For the text-containing cell, return its midpoint in [x, y] coordinate format. 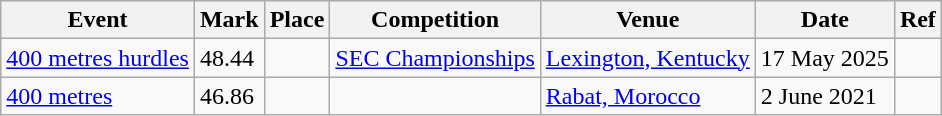
400 metres [98, 96]
Place [297, 20]
17 May 2025 [824, 58]
Rabat, Morocco [648, 96]
Lexington, Kentucky [648, 58]
46.86 [229, 96]
2 June 2021 [824, 96]
Venue [648, 20]
Mark [229, 20]
SEC Championships [435, 58]
Ref [918, 20]
Competition [435, 20]
48.44 [229, 58]
400 metres hurdles [98, 58]
Event [98, 20]
Date [824, 20]
